Detect which cell encompasses the target text, then output its (X, Y) center coordinate. 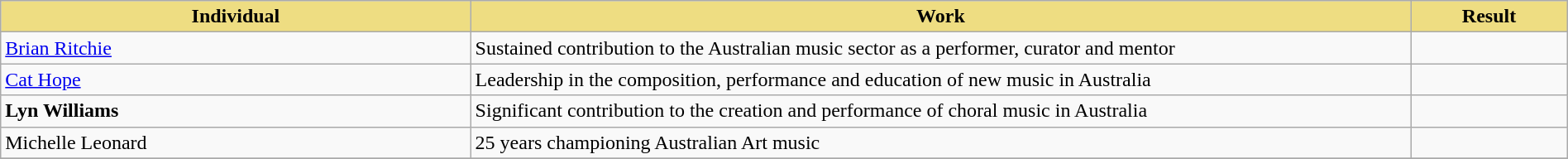
Brian Ritchie (236, 48)
Significant contribution to the creation and performance of choral music in Australia (941, 111)
Sustained contribution to the Australian music sector as a performer, curator and mentor (941, 48)
Result (1489, 17)
Michelle Leonard (236, 142)
Cat Hope (236, 79)
Lyn Williams (236, 111)
Individual (236, 17)
Leadership in the composition, performance and education of new music in Australia (941, 79)
Work (941, 17)
25 years championing Australian Art music (941, 142)
